For the text-containing cell, return its midpoint in [X, Y] coordinate format. 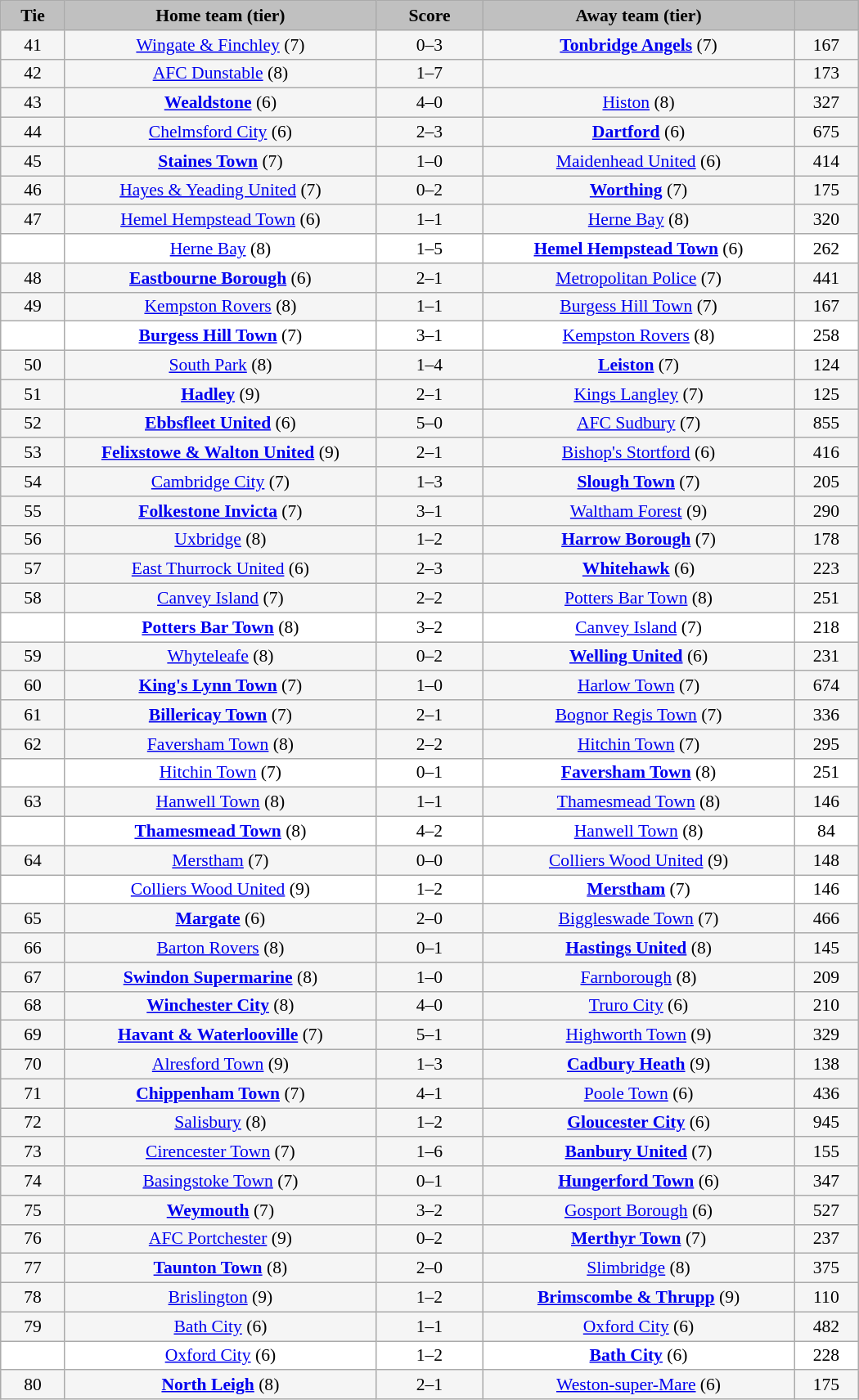
76 [33, 1239]
Taunton Town (8) [220, 1268]
57 [33, 569]
North Leigh (8) [220, 1385]
218 [826, 627]
51 [33, 394]
414 [826, 161]
Brimscombe & Thrupp (9) [639, 1298]
Bishop's Stortford (6) [639, 453]
41 [33, 45]
674 [826, 686]
65 [33, 919]
Winchester City (8) [220, 1006]
Brislington (9) [220, 1298]
527 [826, 1210]
262 [826, 249]
Truro City (6) [639, 1006]
329 [826, 1035]
5–1 [429, 1035]
Merthyr Town (7) [639, 1239]
466 [826, 919]
1–6 [429, 1152]
Folkestone Invicta (7) [220, 511]
290 [826, 511]
4–2 [429, 832]
Dartford (6) [639, 132]
Away team (tier) [639, 16]
0–3 [429, 45]
61 [33, 715]
Hayes & Yeading United (7) [220, 191]
223 [826, 569]
237 [826, 1239]
72 [33, 1123]
Felixstowe & Walton United (9) [220, 453]
178 [826, 540]
Alresford Town (9) [220, 1065]
Gosport Borough (6) [639, 1210]
173 [826, 74]
145 [826, 948]
Hastings United (8) [639, 948]
Slimbridge (8) [639, 1268]
43 [33, 103]
AFC Portchester (9) [220, 1239]
375 [826, 1268]
78 [33, 1298]
East Thurrock United (6) [220, 569]
Havant & Waterlooville (7) [220, 1035]
Highworth Town (9) [639, 1035]
46 [33, 191]
Poole Town (6) [639, 1093]
Cirencester Town (7) [220, 1152]
Weston-super-Mare (6) [639, 1385]
Home team (tier) [220, 16]
Basingstoke Town (7) [220, 1181]
Histon (8) [639, 103]
Tonbridge Angels (7) [639, 45]
42 [33, 74]
148 [826, 860]
Chippenham Town (7) [220, 1093]
79 [33, 1326]
945 [826, 1123]
Tie [33, 16]
Chelmsford City (6) [220, 132]
Banbury United (7) [639, 1152]
67 [33, 977]
48 [33, 278]
5–0 [429, 424]
45 [33, 161]
53 [33, 453]
258 [826, 336]
59 [33, 657]
Gloucester City (6) [639, 1123]
Swindon Supermarine (8) [220, 977]
Cambridge City (7) [220, 482]
South Park (8) [220, 366]
Uxbridge (8) [220, 540]
Hadley (9) [220, 394]
58 [33, 599]
110 [826, 1298]
Whitehawk (6) [639, 569]
AFC Sudbury (7) [639, 424]
320 [826, 220]
482 [826, 1326]
60 [33, 686]
74 [33, 1181]
Bognor Regis Town (7) [639, 715]
855 [826, 424]
1–7 [429, 74]
Slough Town (7) [639, 482]
Waltham Forest (9) [639, 511]
69 [33, 1035]
336 [826, 715]
Wealdstone (6) [220, 103]
50 [33, 366]
416 [826, 453]
64 [33, 860]
Staines Town (7) [220, 161]
Harrow Borough (7) [639, 540]
54 [33, 482]
84 [826, 832]
Whyteleafe (8) [220, 657]
Wingate & Finchley (7) [220, 45]
King's Lynn Town (7) [220, 686]
63 [33, 802]
70 [33, 1065]
138 [826, 1065]
Welling United (6) [639, 657]
Weymouth (7) [220, 1210]
155 [826, 1152]
Farnborough (8) [639, 977]
347 [826, 1181]
228 [826, 1356]
Harlow Town (7) [639, 686]
327 [826, 103]
Margate (6) [220, 919]
231 [826, 657]
Biggleswade Town (7) [639, 919]
80 [33, 1385]
Maidenhead United (6) [639, 161]
436 [826, 1093]
71 [33, 1093]
44 [33, 132]
49 [33, 307]
0–0 [429, 860]
Kings Langley (7) [639, 394]
124 [826, 366]
Metropolitan Police (7) [639, 278]
73 [33, 1152]
Eastbourne Borough (6) [220, 278]
4–1 [429, 1093]
55 [33, 511]
210 [826, 1006]
209 [826, 977]
Billericay Town (7) [220, 715]
77 [33, 1268]
Score [429, 16]
Leiston (7) [639, 366]
Barton Rovers (8) [220, 948]
68 [33, 1006]
205 [826, 482]
Hungerford Town (6) [639, 1181]
Salisbury (8) [220, 1123]
52 [33, 424]
295 [826, 744]
56 [33, 540]
125 [826, 394]
66 [33, 948]
62 [33, 744]
Worthing (7) [639, 191]
1–4 [429, 366]
47 [33, 220]
75 [33, 1210]
1–5 [429, 249]
441 [826, 278]
Ebbsfleet United (6) [220, 424]
AFC Dunstable (8) [220, 74]
675 [826, 132]
Cadbury Heath (9) [639, 1065]
